Find where the given text appears and provide that cell's center as (X, Y) coordinate. 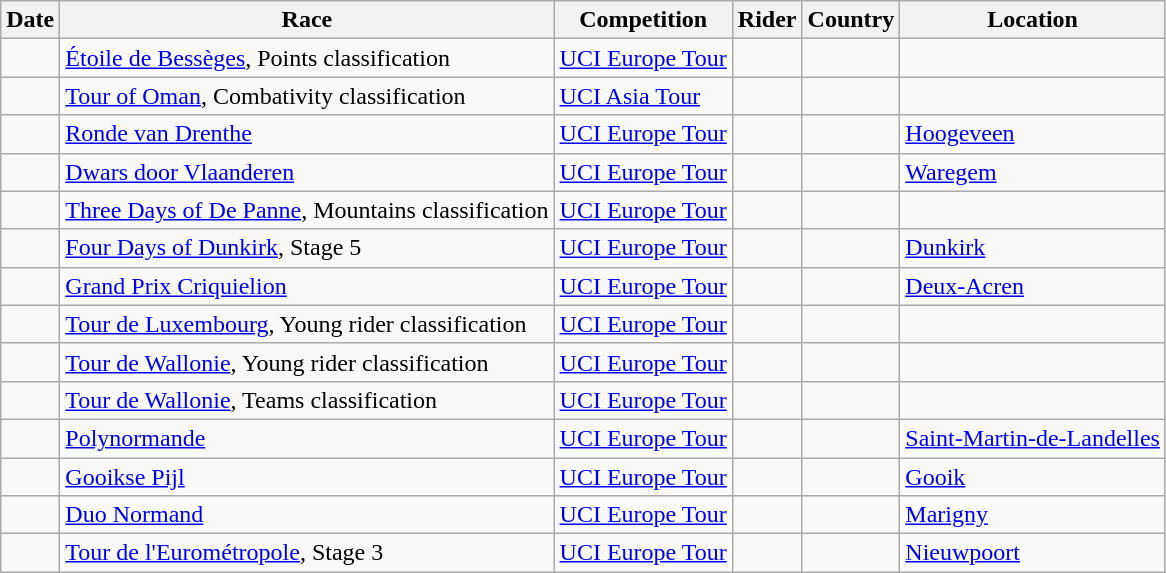
Country (851, 20)
Tour de l'Eurométropole, Stage 3 (307, 553)
Date (30, 20)
Ronde van Drenthe (307, 134)
Deux-Acren (1033, 286)
Three Days of De Panne, Mountains classification (307, 210)
Four Days of Dunkirk, Stage 5 (307, 248)
Competition (643, 20)
Tour de Wallonie, Teams classification (307, 400)
Gooikse Pijl (307, 477)
Gooik (1033, 477)
Dunkirk (1033, 248)
Grand Prix Criquielion (307, 286)
Tour de Luxembourg, Young rider classification (307, 324)
Duo Normand (307, 515)
Marigny (1033, 515)
Location (1033, 20)
Rider (767, 20)
Waregem (1033, 172)
Polynormande (307, 438)
Hoogeveen (1033, 134)
Étoile de Bessèges, Points classification (307, 58)
Tour de Wallonie, Young rider classification (307, 362)
Saint-Martin-de-Landelles (1033, 438)
Nieuwpoort (1033, 553)
UCI Asia Tour (643, 96)
Race (307, 20)
Dwars door Vlaanderen (307, 172)
Tour of Oman, Combativity classification (307, 96)
